Identify which cell holds the provided text, then report its (x, y) central coordinate. 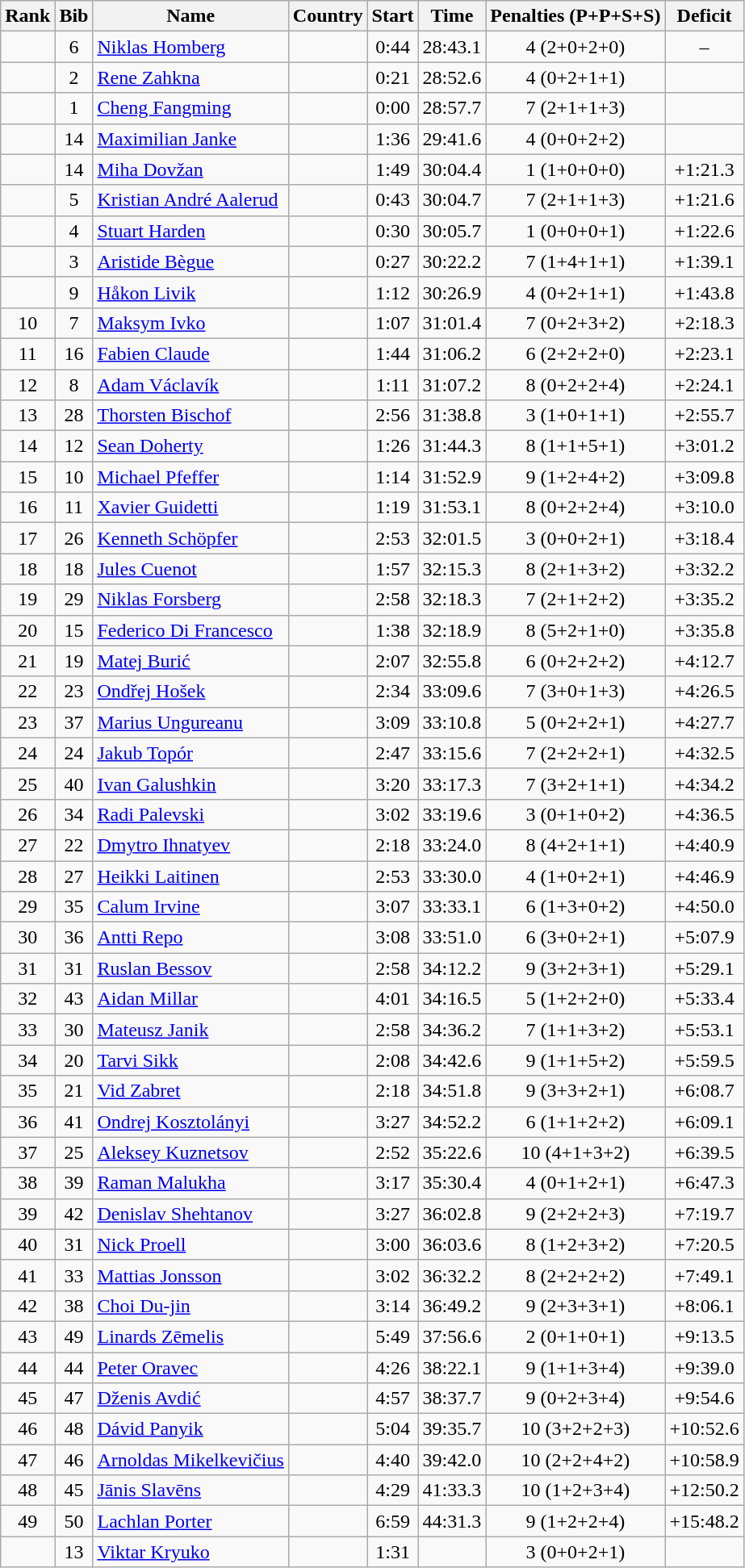
32:01.5 (452, 538)
1:11 (392, 385)
31:01.4 (452, 323)
Deficit (704, 16)
35:22.6 (452, 1152)
3:07 (392, 907)
Nick Proell (190, 1244)
30:26.9 (452, 292)
32:15.3 (452, 569)
7 (3+0+1+3) (575, 692)
7 (2+2+2+1) (575, 753)
Viktar Kryuko (190, 1552)
33:10.8 (452, 722)
Fabien Claude (190, 353)
9 (0+2+3+4) (575, 1399)
Marius Ungureanu (190, 722)
9 (2+2+2+3) (575, 1214)
2:52 (392, 1152)
0:27 (392, 261)
Choi Du-jin (190, 1306)
+10:58.9 (704, 1460)
3 (74, 261)
6 (1+3+0+2) (575, 907)
Michael Pfeffer (190, 477)
3 (0+1+0+2) (575, 814)
9 (74, 292)
+3:35.2 (704, 600)
+3:35.8 (704, 630)
34:12.2 (452, 968)
9 (2+3+3+1) (575, 1306)
Ondřej Hošek (190, 692)
Sean Doherty (190, 446)
Aidan Millar (190, 999)
5:04 (392, 1429)
8 (2+2+2+2) (575, 1275)
4 (74, 231)
34:16.5 (452, 999)
1:14 (392, 477)
38:22.1 (452, 1368)
39:42.0 (452, 1460)
Kenneth Schöpfer (190, 538)
Denislav Shehtanov (190, 1214)
41:33.3 (452, 1491)
30:04.4 (452, 169)
1 (0+0+0+1) (575, 231)
+3:10.0 (704, 508)
Aleksey Kuznetsov (190, 1152)
8 (1+1+5+1) (575, 446)
34:52.2 (452, 1122)
+7:20.5 (704, 1244)
4:01 (392, 999)
6:59 (392, 1521)
6 (1+1+2+2) (575, 1122)
+6:08.7 (704, 1091)
+5:53.1 (704, 1030)
2:56 (392, 416)
4 (0+1+2+1) (575, 1183)
9 (1+1+5+2) (575, 1060)
2 (0+1+0+1) (575, 1336)
33:17.3 (452, 784)
+7:19.7 (704, 1214)
Time (452, 16)
1:31 (392, 1552)
1:49 (392, 169)
Peter Oravec (190, 1368)
+4:27.7 (704, 722)
1 (74, 108)
Mattias Jonsson (190, 1275)
+10:52.6 (704, 1429)
9 (1+2+4+2) (575, 477)
50 (74, 1521)
4 (2+0+2+0) (575, 47)
+5:07.9 (704, 938)
0:44 (392, 47)
7 (1+4+1+1) (575, 261)
28:43.1 (452, 47)
7 (0+2+3+2) (575, 323)
5 (1+2+2+0) (575, 999)
8 (4+2+1+1) (575, 845)
34:36.2 (452, 1030)
44:31.3 (452, 1521)
+4:36.5 (704, 814)
Heikki Laitinen (190, 876)
10 (2+2+4+2) (575, 1460)
39:35.7 (452, 1429)
33:09.6 (452, 692)
36:32.2 (452, 1275)
35:30.4 (452, 1183)
Thorsten Bischof (190, 416)
Niklas Homberg (190, 47)
6 (2+2+2+0) (575, 353)
+12:50.2 (704, 1491)
7 (1+1+3+2) (575, 1030)
Dženis Avdić (190, 1399)
30:05.7 (452, 231)
3:17 (392, 1183)
+7:49.1 (704, 1275)
5 (0+2+2+1) (575, 722)
6 (3+0+2+1) (575, 938)
1:19 (392, 508)
6 (0+2+2+2) (575, 661)
28:52.6 (452, 77)
Jakub Topór (190, 753)
Miha Dovžan (190, 169)
1:26 (392, 446)
Adam Václavík (190, 385)
Ruslan Bessov (190, 968)
+4:50.0 (704, 907)
2 (74, 77)
3:08 (392, 938)
+3:09.8 (704, 477)
7 (74, 323)
Maximilian Janke (190, 139)
32:18.3 (452, 600)
33:15.6 (452, 753)
+6:39.5 (704, 1152)
1:36 (392, 139)
4:57 (392, 1399)
7 (2+1+2+2) (575, 600)
+9:13.5 (704, 1336)
10 (1+2+3+4) (575, 1491)
+4:46.9 (704, 876)
4 (0+0+2+2) (575, 139)
9 (3+2+3+1) (575, 968)
Start (392, 16)
+6:09.1 (704, 1122)
Dmytro Ihnatyev (190, 845)
32 (27, 999)
+8:06.1 (704, 1306)
Radi Palevski (190, 814)
33:51.0 (452, 938)
Xavier Guidetti (190, 508)
1:07 (392, 323)
+15:48.2 (704, 1521)
1:44 (392, 353)
8 (74, 385)
+2:18.3 (704, 323)
+5:33.4 (704, 999)
Raman Malukha (190, 1183)
36:49.2 (452, 1306)
Maksym Ivko (190, 323)
1:12 (392, 292)
+3:32.2 (704, 569)
4 (1+0+2+1) (575, 876)
Jules Cuenot (190, 569)
Jānis Slavēns (190, 1491)
3:14 (392, 1306)
+3:18.4 (704, 538)
34:42.6 (452, 1060)
2:08 (392, 1060)
0:00 (392, 108)
Vid Zabret (190, 1091)
5 (74, 200)
Niklas Forsberg (190, 600)
32:18.9 (452, 630)
3 (1+0+1+1) (575, 416)
2:47 (392, 753)
– (704, 47)
Rene Zahkna (190, 77)
Dávid Panyik (190, 1429)
+1:43.8 (704, 292)
5:49 (392, 1336)
Bib (74, 16)
3:00 (392, 1244)
0:43 (392, 200)
10 (4+1+3+2) (575, 1152)
10 (3+2+2+3) (575, 1429)
Lachlan Porter (190, 1521)
+9:39.0 (704, 1368)
Name (190, 16)
Penalties (P+P+S+S) (575, 16)
+1:21.3 (704, 169)
30:22.2 (452, 261)
33:24.0 (452, 845)
Aristide Bègue (190, 261)
8 (1+2+3+2) (575, 1244)
Rank (27, 16)
33:19.6 (452, 814)
37:56.6 (452, 1336)
+4:12.7 (704, 661)
4:26 (392, 1368)
+6:47.3 (704, 1183)
29:41.6 (452, 139)
31:44.3 (452, 446)
31:38.8 (452, 416)
9 (1+1+3+4) (575, 1368)
9 (3+3+2+1) (575, 1091)
4:29 (392, 1491)
+9:54.6 (704, 1399)
34:51.8 (452, 1091)
Linards Zēmelis (190, 1336)
4:40 (392, 1460)
Håkon Livik (190, 292)
32:55.8 (452, 661)
8 (2+1+3+2) (575, 569)
6 (74, 47)
9 (1+2+2+4) (575, 1521)
8 (5+2+1+0) (575, 630)
Federico Di Francesco (190, 630)
36:02.8 (452, 1214)
38:37.7 (452, 1399)
Antti Repo (190, 938)
Ondrej Kosztolányi (190, 1122)
+1:22.6 (704, 231)
+3:01.2 (704, 446)
3:09 (392, 722)
+2:23.1 (704, 353)
Ivan Galushkin (190, 784)
0:21 (392, 77)
+4:32.5 (704, 753)
0:30 (392, 231)
+4:40.9 (704, 845)
31:53.1 (452, 508)
+1:39.1 (704, 261)
2:07 (392, 661)
3:20 (392, 784)
1:38 (392, 630)
+5:29.1 (704, 968)
+2:55.7 (704, 416)
Mateusz Janik (190, 1030)
28:57.7 (452, 108)
7 (3+2+1+1) (575, 784)
Stuart Harden (190, 231)
36:03.6 (452, 1244)
Country (328, 16)
Matej Burić (190, 661)
2:34 (392, 692)
1:57 (392, 569)
+5:59.5 (704, 1060)
Kristian André Aalerud (190, 200)
+1:21.6 (704, 200)
1 (1+0+0+0) (575, 169)
Cheng Fangming (190, 108)
Tarvi Sikk (190, 1060)
31:07.2 (452, 385)
33:30.0 (452, 876)
+4:26.5 (704, 692)
Calum Irvine (190, 907)
17 (27, 538)
+2:24.1 (704, 385)
30:04.7 (452, 200)
+4:34.2 (704, 784)
31:52.9 (452, 477)
33:33.1 (452, 907)
31:06.2 (452, 353)
Arnoldas Mikelkevičius (190, 1460)
